Identify which cell holds the provided text, then report its (x, y) central coordinate. 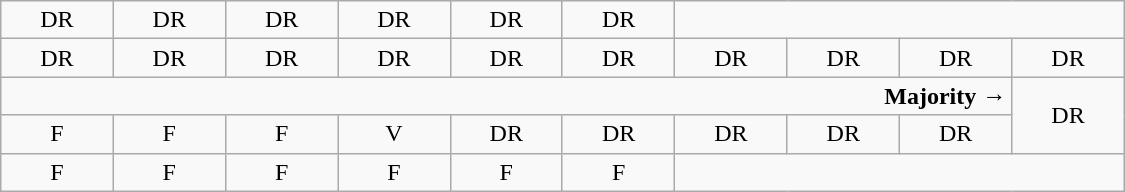
V (394, 134)
Majority → (506, 96)
